Identify which cell holds the provided text, then report its [X, Y] central coordinate. 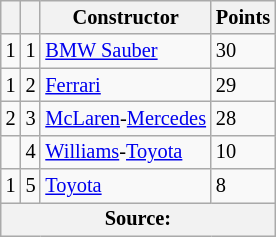
BMW Sauber [125, 51]
Source: [138, 219]
Points [243, 17]
5 [31, 186]
30 [243, 51]
4 [31, 152]
Constructor [125, 17]
8 [243, 186]
3 [31, 118]
29 [243, 85]
10 [243, 152]
McLaren-Mercedes [125, 118]
28 [243, 118]
Toyota [125, 186]
Williams-Toyota [125, 152]
Ferrari [125, 85]
